Provide the (x, y) coordinate of the cell's center where the given text is located.  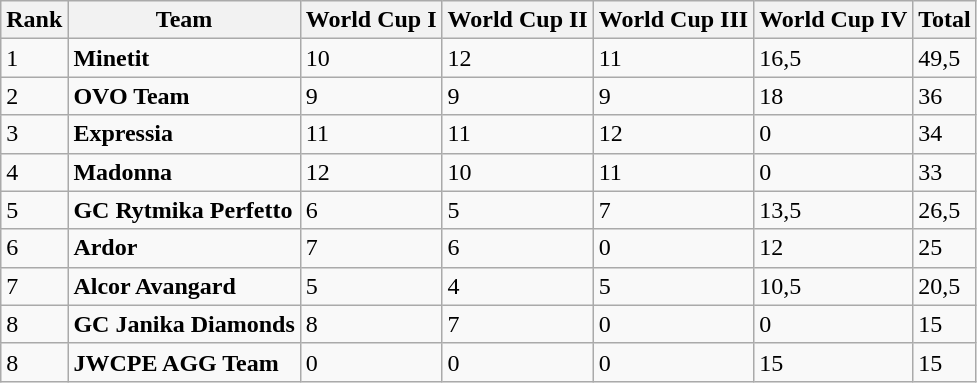
OVO Team (184, 96)
Alcor Avangard (184, 286)
3 (34, 134)
World Cup IV (834, 20)
Madonna (184, 172)
34 (945, 134)
1 (34, 58)
49,5 (945, 58)
Minetit (184, 58)
16,5 (834, 58)
Ardor (184, 248)
18 (834, 96)
26,5 (945, 210)
GC Janika Diamonds (184, 324)
Expressia (184, 134)
World Cup I (371, 20)
World Cup II (518, 20)
13,5 (834, 210)
25 (945, 248)
GC Rytmika Perfetto (184, 210)
JWCPE AGG Team (184, 362)
36 (945, 96)
33 (945, 172)
Total (945, 20)
Team (184, 20)
20,5 (945, 286)
Rank (34, 20)
World Cup III (673, 20)
2 (34, 96)
10,5 (834, 286)
